Provide the [X, Y] coordinate of the cell's center where the given text is located.  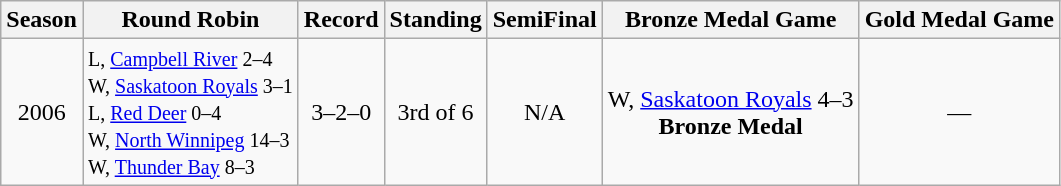
Gold Medal Game [959, 20]
3rd of 6 [436, 112]
Record [341, 20]
W, Saskatoon Royals 4–3Bronze Medal [730, 112]
Standing [436, 20]
2006 [42, 112]
Season [42, 20]
Round Robin [190, 20]
3–2–0 [341, 112]
N/A [544, 112]
Bronze Medal Game [730, 20]
SemiFinal [544, 20]
L, Campbell River 2–4W, Saskatoon Royals 3–1L, Red Deer 0–4W, North Winnipeg 14–3W, Thunder Bay 8–3 [190, 112]
— [959, 112]
